Return the [x, y] coordinate for the center point of the cell that contains the specified text.  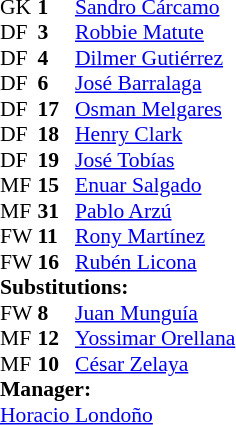
Henry Clark [155, 135]
Substitutions: [118, 287]
Robbie Matute [155, 33]
3 [57, 33]
Rony Martínez [155, 237]
César Zelaya [155, 364]
Manager: [118, 389]
19 [57, 160]
8 [57, 313]
Enuar Salgado [155, 185]
12 [57, 339]
Rubén Licona [155, 262]
Juan Munguía [155, 313]
Dilmer Gutiérrez [155, 58]
José Tobías [155, 160]
11 [57, 237]
31 [57, 211]
18 [57, 135]
Yossimar Orellana [155, 339]
17 [57, 109]
15 [57, 185]
José Barralaga [155, 83]
Osman Melgares [155, 109]
4 [57, 58]
Pablo Arzú [155, 211]
10 [57, 364]
16 [57, 262]
6 [57, 83]
